Extract the [x, y] coordinate from the center of the cell holding the provided text.  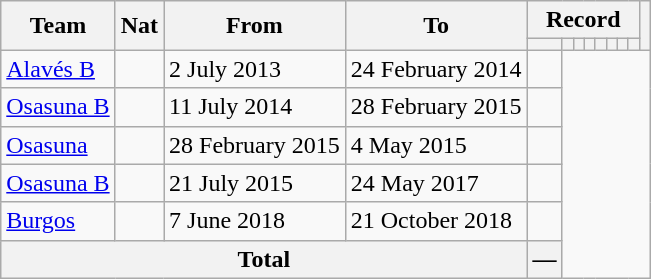
24 February 2014 [436, 69]
Team [58, 26]
To [436, 26]
4 May 2015 [436, 145]
7 June 2018 [255, 221]
Osasuna [58, 145]
Nat [139, 26]
From [255, 26]
Alavés B [58, 69]
— [544, 259]
21 July 2015 [255, 183]
2 July 2013 [255, 69]
21 October 2018 [436, 221]
11 July 2014 [255, 107]
Total [264, 259]
Record [583, 20]
Burgos [58, 221]
24 May 2017 [436, 183]
